Search for the cell housing the specified text and yield its [X, Y] center coordinate. 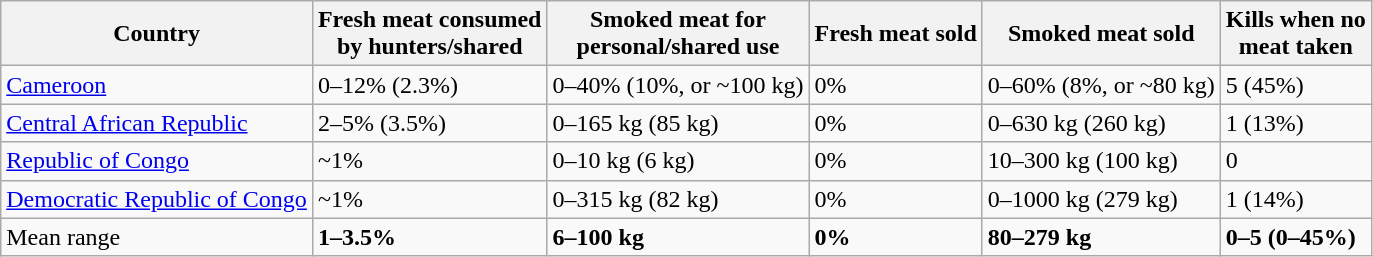
0–60% (8%, or ~80 kg) [1101, 85]
Mean range [157, 237]
Republic of Congo [157, 161]
1–3.5% [430, 237]
0–165 kg (85 kg) [678, 123]
Democratic Republic of Congo [157, 199]
Cameroon [157, 85]
0–315 kg (82 kg) [678, 199]
Kills when nomeat taken [1296, 34]
80–279 kg [1101, 237]
1 (13%) [1296, 123]
0–5 (0–45%) [1296, 237]
Fresh meat sold [896, 34]
Central African Republic [157, 123]
1 (14%) [1296, 199]
10–300 kg (100 kg) [1101, 161]
0–12% (2.3%) [430, 85]
0–630 kg (260 kg) [1101, 123]
0–10 kg (6 kg) [678, 161]
0–1000 kg (279 kg) [1101, 199]
Smoked meat forpersonal/shared use [678, 34]
Fresh meat consumedby hunters/shared [430, 34]
0–40% (10%, or ~100 kg) [678, 85]
0 [1296, 161]
2–5% (3.5%) [430, 123]
6–100 kg [678, 237]
Smoked meat sold [1101, 34]
5 (45%) [1296, 85]
Country [157, 34]
